Pinpoint the cell where the given text exists, returning its (x, y) midpoint coordinate. 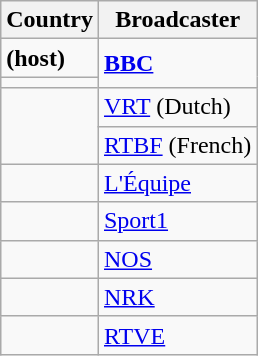
NRK (177, 297)
Sport1 (177, 221)
Country (50, 20)
RTBF (French) (177, 145)
BBC (177, 64)
NOS (177, 259)
(host) (50, 58)
L'Équipe (177, 183)
VRT (Dutch) (177, 107)
RTVE (177, 335)
Broadcaster (177, 20)
